Output the [X, Y] coordinate of the center of the cell containing the given text.  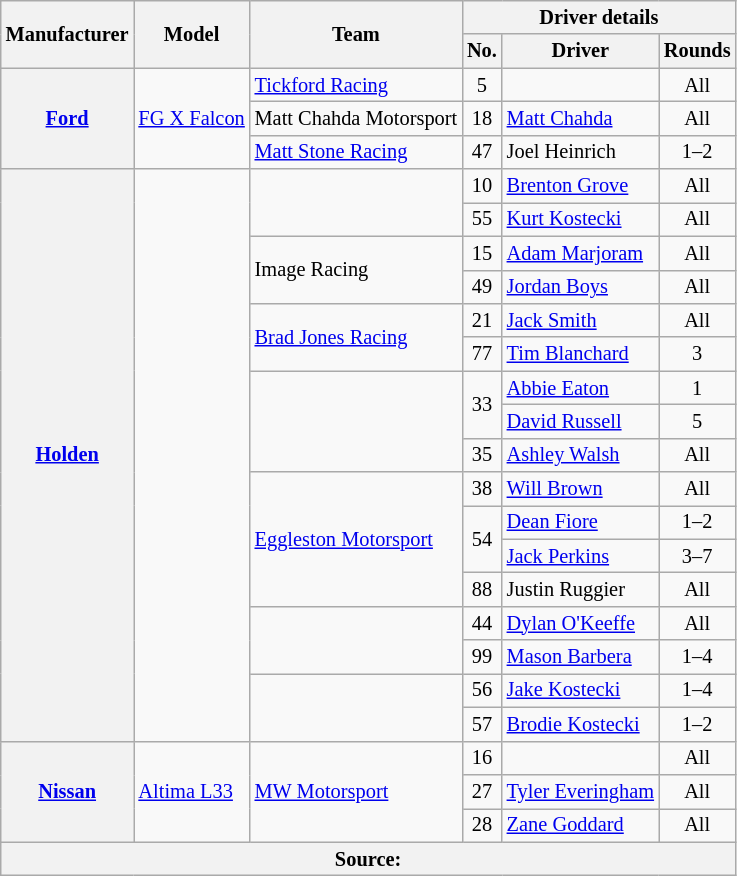
Dean Fiore [580, 522]
Matt Chahda Motorsport [356, 118]
Matt Chahda [580, 118]
Eggleston Motorsport [356, 540]
Brad Jones Racing [356, 336]
Tyler Everingham [580, 791]
16 [482, 758]
Abbie Eaton [580, 388]
3–7 [698, 556]
Jake Kostecki [580, 690]
Tim Blanchard [580, 354]
47 [482, 152]
56 [482, 690]
Jack Smith [580, 320]
3 [698, 354]
Rounds [698, 51]
Kurt Kostecki [580, 219]
54 [482, 538]
27 [482, 791]
Source: [368, 859]
15 [482, 253]
No. [482, 51]
10 [482, 186]
35 [482, 455]
Team [356, 34]
Brenton Grove [580, 186]
Nissan [68, 792]
Adam Marjoram [580, 253]
Brodie Kostecki [580, 724]
FG X Falcon [192, 118]
Ford [68, 118]
Image Racing [356, 270]
Jordan Boys [580, 287]
Jack Perkins [580, 556]
49 [482, 287]
Tickford Racing [356, 85]
Holden [68, 455]
MW Motorsport [356, 792]
Manufacturer [68, 34]
Will Brown [580, 489]
David Russell [580, 421]
Joel Heinrich [580, 152]
28 [482, 825]
44 [482, 623]
1 [698, 388]
21 [482, 320]
Zane Goddard [580, 825]
55 [482, 219]
Dylan O'Keeffe [580, 623]
Ashley Walsh [580, 455]
99 [482, 657]
Model [192, 34]
Mason Barbera [580, 657]
Justin Ruggier [580, 589]
Altima L33 [192, 792]
33 [482, 404]
38 [482, 489]
Matt Stone Racing [356, 152]
77 [482, 354]
57 [482, 724]
Driver [580, 51]
Driver details [598, 17]
88 [482, 589]
18 [482, 118]
